Return [X, Y] of the center of cell containing provided text 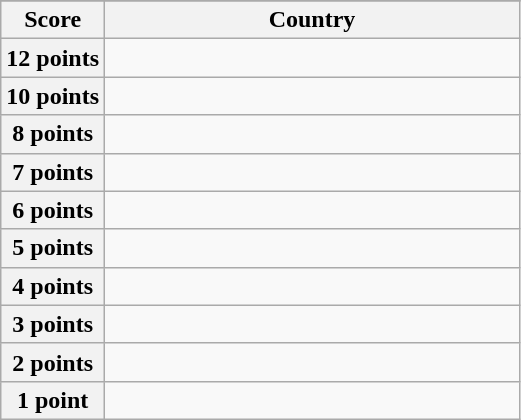
7 points [53, 172]
8 points [53, 134]
Country [312, 20]
2 points [53, 362]
10 points [53, 96]
6 points [53, 210]
3 points [53, 324]
4 points [53, 286]
5 points [53, 248]
1 point [53, 400]
Score [53, 20]
12 points [53, 58]
